Scan for the cell matching the given text and deliver its (X, Y) coordinate at center. 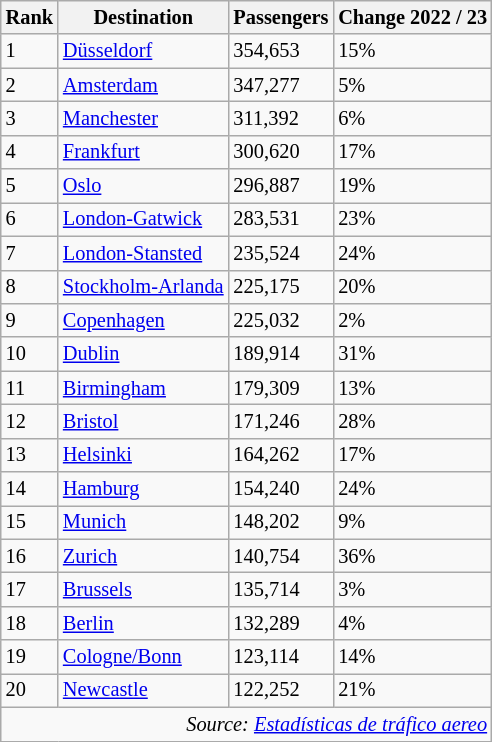
296,887 (280, 186)
23% (412, 219)
17 (30, 589)
179,309 (280, 388)
13% (412, 388)
8 (30, 287)
189,914 (280, 354)
Destination (143, 17)
Dublin (143, 354)
10 (30, 354)
Rank (30, 17)
Brussels (143, 589)
5 (30, 186)
Oslo (143, 186)
36% (412, 556)
16 (30, 556)
Bristol (143, 421)
154,240 (280, 489)
Change 2022 / 23 (412, 17)
28% (412, 421)
311,392 (280, 118)
9 (30, 320)
21% (412, 690)
Cologne/Bonn (143, 657)
1 (30, 51)
171,246 (280, 421)
Berlin (143, 623)
235,524 (280, 253)
Birmingham (143, 388)
14 (30, 489)
Stockholm-Arlanda (143, 287)
225,032 (280, 320)
20 (30, 690)
19% (412, 186)
19 (30, 657)
2 (30, 85)
148,202 (280, 522)
2% (412, 320)
Hamburg (143, 489)
London-Stansted (143, 253)
Frankfurt (143, 152)
283,531 (280, 219)
9% (412, 522)
Copenhagen (143, 320)
Amsterdam (143, 85)
3 (30, 118)
5% (412, 85)
Munich (143, 522)
Helsinki (143, 455)
135,714 (280, 589)
132,289 (280, 623)
6 (30, 219)
31% (412, 354)
6% (412, 118)
14% (412, 657)
Source: Estadísticas de tráfico aereo (246, 724)
3% (412, 589)
225,175 (280, 287)
Düsseldorf (143, 51)
300,620 (280, 152)
Manchester (143, 118)
7 (30, 253)
4 (30, 152)
164,262 (280, 455)
11 (30, 388)
Zurich (143, 556)
15% (412, 51)
18 (30, 623)
347,277 (280, 85)
London-Gatwick (143, 219)
123,114 (280, 657)
13 (30, 455)
20% (412, 287)
140,754 (280, 556)
Passengers (280, 17)
12 (30, 421)
4% (412, 623)
Newcastle (143, 690)
15 (30, 522)
354,653 (280, 51)
122,252 (280, 690)
